Determine the [X, Y] coordinate at the center of the cell enclosing the given text.  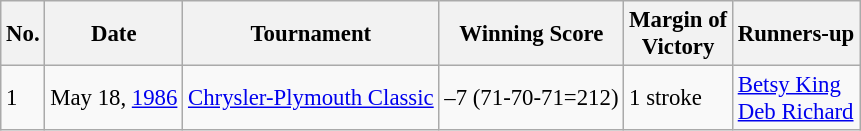
1 stroke [678, 98]
Date [114, 34]
Margin ofVictory [678, 34]
Runners-up [796, 34]
Winning Score [532, 34]
Tournament [311, 34]
–7 (71-70-71=212) [532, 98]
Chrysler-Plymouth Classic [311, 98]
May 18, 1986 [114, 98]
No. [23, 34]
Betsy King Deb Richard [796, 98]
1 [23, 98]
